Scan for the cell matching the given text and deliver its (X, Y) coordinate at center. 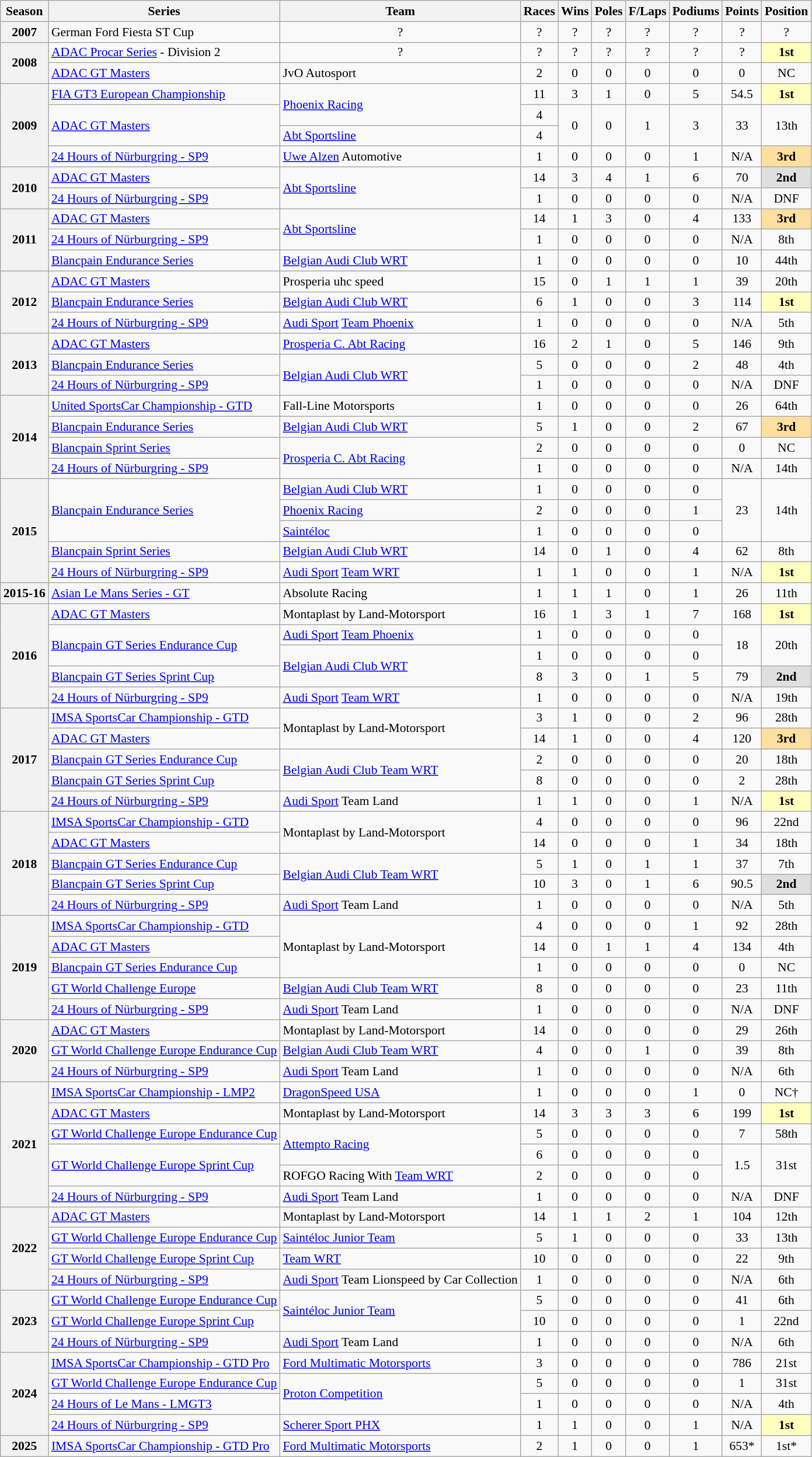
2012 (25, 302)
FIA GT3 European Championship (165, 95)
37 (742, 864)
2020 (25, 1051)
Team (400, 11)
44th (786, 261)
2011 (25, 239)
22 (742, 1259)
2024 (25, 1394)
120 (742, 739)
70 (742, 177)
Series (165, 11)
18 (742, 646)
19th (786, 698)
90.5 (742, 884)
Points (742, 11)
Scherer Sport PHX (400, 1425)
Uwe Alzen Automotive (400, 157)
2025 (25, 1446)
41 (742, 1301)
German Ford Fiesta ST Cup (165, 32)
1st* (786, 1446)
104 (742, 1217)
2016 (25, 656)
Podiums (696, 11)
21st (786, 1363)
2007 (25, 32)
12th (786, 1217)
2015 (25, 531)
F/Laps (648, 11)
48 (742, 365)
ADAC Procar Series - Division 2 (165, 53)
2023 (25, 1322)
2014 (25, 437)
54.5 (742, 95)
2018 (25, 864)
2013 (25, 364)
IMSA SportsCar Championship - LMP2 (165, 1093)
2022 (25, 1248)
786 (742, 1363)
DragonSpeed USA (400, 1093)
199 (742, 1113)
2015-16 (25, 594)
2021 (25, 1145)
34 (742, 843)
Saintéloc (400, 531)
GT World Challenge Europe (165, 989)
United SportsCar Championship - GTD (165, 406)
26th (786, 1030)
Position (786, 11)
2019 (25, 968)
133 (742, 219)
Asian Le Mans Series - GT (165, 594)
Wins (575, 11)
2008 (25, 63)
20 (742, 760)
2017 (25, 759)
7th (786, 864)
Attempto Racing (400, 1144)
15 (539, 281)
653* (742, 1446)
114 (742, 302)
ROFGO Racing With Team WRT (400, 1176)
2009 (25, 126)
58th (786, 1134)
Proton Competition (400, 1394)
2010 (25, 188)
67 (742, 427)
24 Hours of Le Mans - LMGT3 (165, 1404)
11 (539, 95)
168 (742, 614)
79 (742, 677)
29 (742, 1030)
92 (742, 926)
Audi Sport Team Lionspeed by Car Collection (400, 1280)
146 (742, 344)
JvO Autosport (400, 74)
Poles (609, 11)
NC† (786, 1093)
62 (742, 552)
134 (742, 947)
Prosperia uhc speed (400, 281)
Absolute Racing (400, 594)
Season (25, 11)
1.5 (742, 1165)
Fall-Line Motorsports (400, 406)
Races (539, 11)
64th (786, 406)
Team WRT (400, 1259)
